Search for the cell housing the specified text and yield its [X, Y] center coordinate. 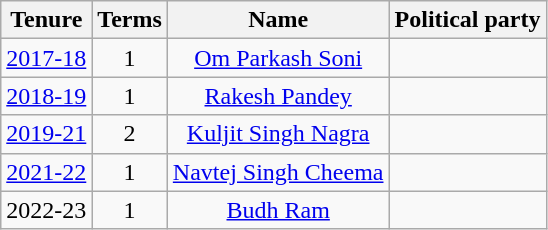
Kuljit Singh Nagra [278, 134]
Terms [130, 20]
2017-18 [46, 58]
Political party [468, 20]
2022-23 [46, 210]
Rakesh Pandey [278, 96]
2021-22 [46, 172]
2018-19 [46, 96]
Navtej Singh Cheema [278, 172]
Name [278, 20]
2 [130, 134]
Om Parkash Soni [278, 58]
Tenure [46, 20]
2019-21 [46, 134]
Budh Ram [278, 210]
